Return (X, Y) of the center of cell containing provided text 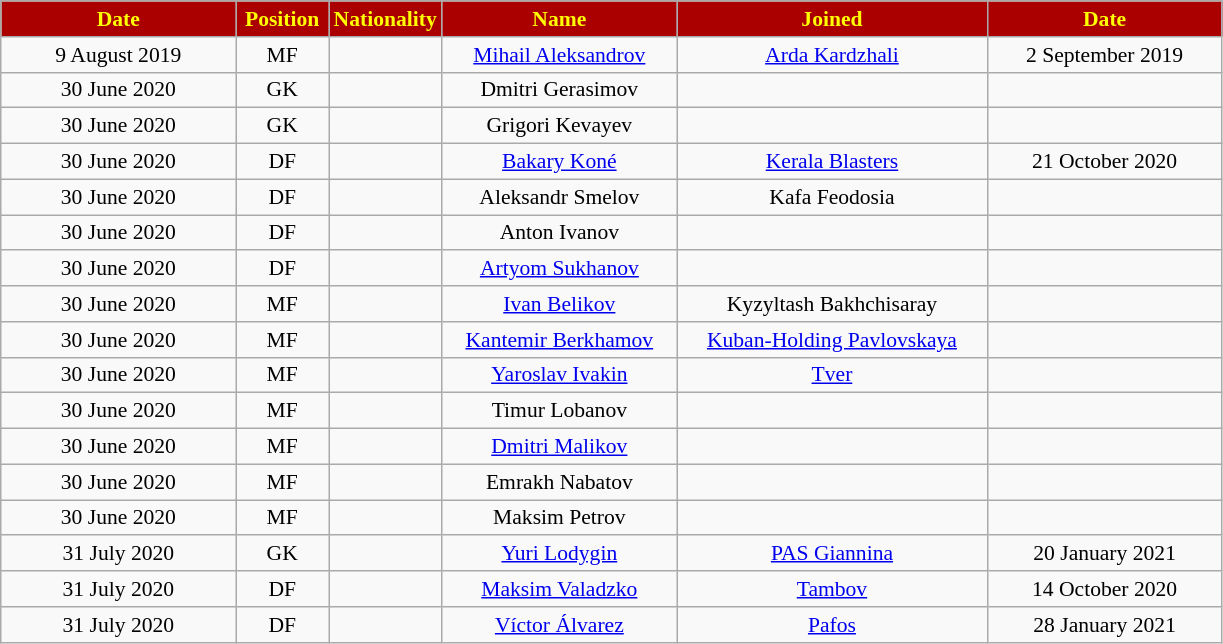
Dmitri Malikov (560, 447)
Position (282, 19)
Tver (832, 375)
Joined (832, 19)
Mihail Aleksandrov (560, 55)
Kuban-Holding Pavlovskaya (832, 340)
Kafa Feodosia (832, 197)
Yaroslav Ivakin (560, 375)
Dmitri Gerasimov (560, 90)
Emrakh Nabatov (560, 482)
Yuri Lodygin (560, 554)
Bakary Koné (560, 162)
Pafos (832, 625)
Grigori Kevayev (560, 126)
Tambov (832, 589)
20 January 2021 (1104, 554)
Name (560, 19)
9 August 2019 (118, 55)
Artyom Sukhanov (560, 269)
Maksim Valadzko (560, 589)
Kantemir Berkhamov (560, 340)
28 January 2021 (1104, 625)
PAS Giannina (832, 554)
14 October 2020 (1104, 589)
21 October 2020 (1104, 162)
Maksim Petrov (560, 518)
Víctor Álvarez (560, 625)
Arda Kardzhali (832, 55)
Aleksandr Smelov (560, 197)
2 September 2019 (1104, 55)
Kyzyltash Bakhchisaray (832, 304)
Ivan Belikov (560, 304)
Nationality (384, 19)
Anton Ivanov (560, 233)
Kerala Blasters (832, 162)
Timur Lobanov (560, 411)
